Provide the [x, y] coordinate of the cell's center where the given text is located.  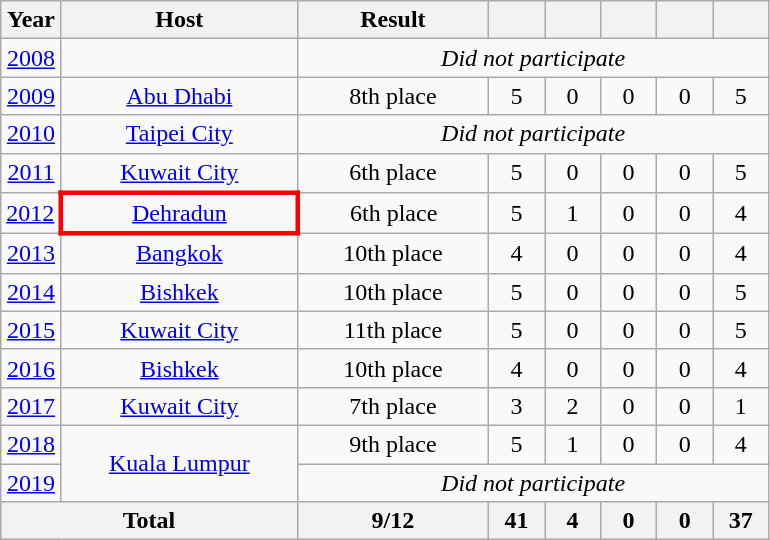
2014 [32, 292]
2015 [32, 330]
Taipei City [179, 134]
Abu Dhabi [179, 96]
8th place [392, 96]
2 [572, 406]
2016 [32, 368]
2012 [32, 214]
2013 [32, 254]
2011 [32, 173]
Dehradun [179, 214]
3 [516, 406]
2010 [32, 134]
Bangkok [179, 254]
2018 [32, 444]
Result [392, 20]
11th place [392, 330]
Year [32, 20]
Total [150, 521]
7th place [392, 406]
9/12 [392, 521]
Kuala Lumpur [179, 463]
37 [741, 521]
Host [179, 20]
2019 [32, 483]
2008 [32, 58]
41 [516, 521]
2009 [32, 96]
2017 [32, 406]
9th place [392, 444]
